Detect which cell encompasses the target text, then output its (X, Y) center coordinate. 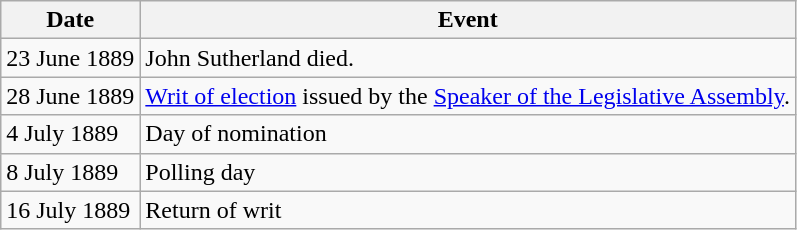
8 July 1889 (70, 172)
16 July 1889 (70, 210)
Event (468, 20)
Return of writ (468, 210)
Day of nomination (468, 134)
23 June 1889 (70, 58)
John Sutherland died. (468, 58)
Writ of election issued by the Speaker of the Legislative Assembly. (468, 96)
28 June 1889 (70, 96)
Date (70, 20)
Polling day (468, 172)
4 July 1889 (70, 134)
